Locate the cell with the specified text and output its (X, Y) center coordinate. 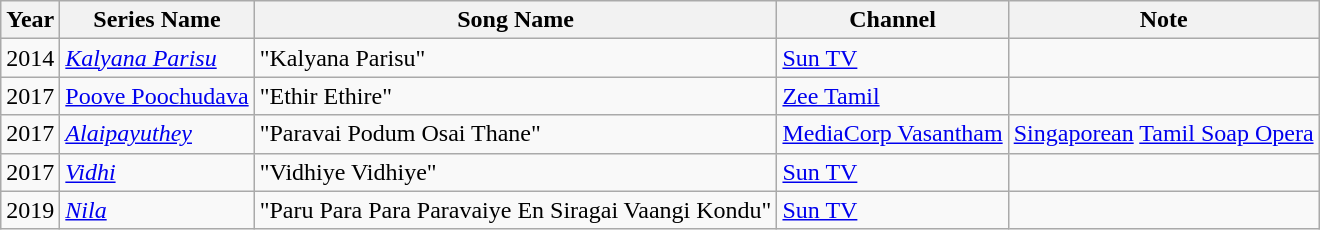
2014 (30, 58)
Singaporean Tamil Soap Opera (1164, 134)
Channel (892, 20)
Alaipayuthey (157, 134)
"Vidhiye Vidhiye" (516, 172)
Song Name (516, 20)
MediaCorp Vasantham (892, 134)
"Paravai Podum Osai Thane" (516, 134)
Note (1164, 20)
Series Name (157, 20)
"Kalyana Parisu" (516, 58)
Vidhi (157, 172)
"Ethir Ethire" (516, 96)
Poove Poochudava (157, 96)
Nila (157, 210)
2019 (30, 210)
Zee Tamil (892, 96)
Kalyana Parisu (157, 58)
"Paru Para Para Paravaiye En Siragai Vaangi Kondu" (516, 210)
Year (30, 20)
